Extract the [X, Y] coordinate from the center of the cell holding the provided text.  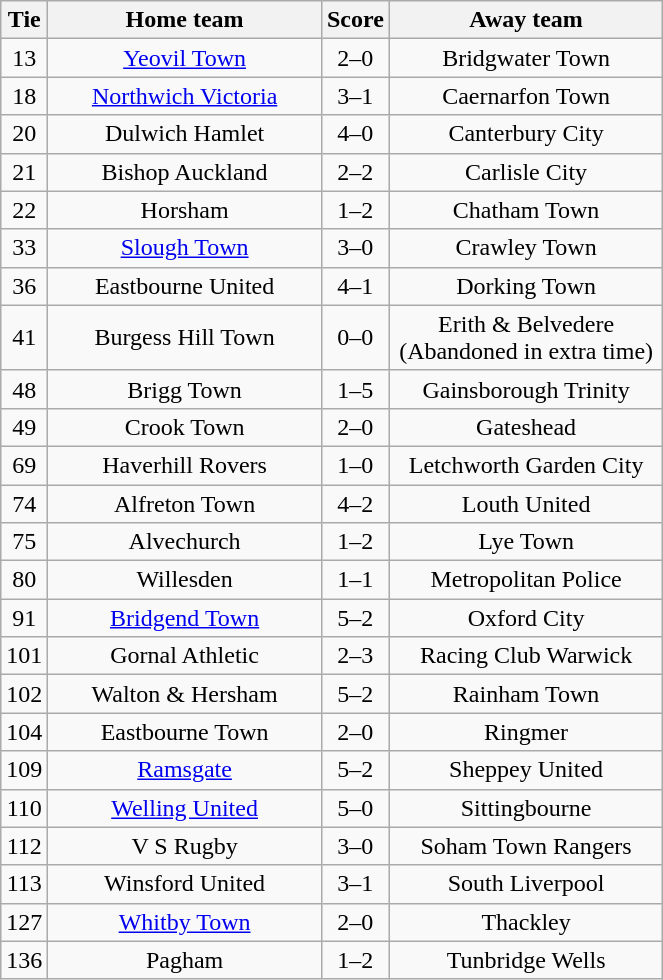
Crawley Town [526, 248]
Alvechurch [185, 542]
69 [24, 465]
Gateshead [526, 427]
Rainham Town [526, 694]
Score [355, 20]
Gornal Athletic [185, 656]
2–3 [355, 656]
91 [24, 618]
4–1 [355, 286]
Bridgend Town [185, 618]
4–2 [355, 503]
22 [24, 210]
South Liverpool [526, 884]
Yeovil Town [185, 58]
2–2 [355, 172]
Home team [185, 20]
109 [24, 770]
Thackley [526, 922]
Welling United [185, 808]
49 [24, 427]
Soham Town Rangers [526, 846]
Slough Town [185, 248]
13 [24, 58]
1–0 [355, 465]
Dulwich Hamlet [185, 134]
80 [24, 580]
Willesden [185, 580]
48 [24, 389]
Pagham [185, 960]
Sheppey United [526, 770]
113 [24, 884]
Haverhill Rovers [185, 465]
Horsham [185, 210]
Away team [526, 20]
110 [24, 808]
21 [24, 172]
Sittingbourne [526, 808]
Tie [24, 20]
Burgess Hill Town [185, 338]
Bridgwater Town [526, 58]
Eastbourne United [185, 286]
Tunbridge Wells [526, 960]
V S Rugby [185, 846]
Bishop Auckland [185, 172]
Lye Town [526, 542]
74 [24, 503]
101 [24, 656]
36 [24, 286]
127 [24, 922]
5–0 [355, 808]
112 [24, 846]
Metropolitan Police [526, 580]
Eastbourne Town [185, 732]
Winsford United [185, 884]
Ramsgate [185, 770]
0–0 [355, 338]
Erith & Belvedere (Abandoned in extra time) [526, 338]
Gainsborough Trinity [526, 389]
Dorking Town [526, 286]
Letchworth Garden City [526, 465]
75 [24, 542]
Northwich Victoria [185, 96]
Ringmer [526, 732]
Canterbury City [526, 134]
1–5 [355, 389]
20 [24, 134]
Carlisle City [526, 172]
102 [24, 694]
4–0 [355, 134]
41 [24, 338]
Oxford City [526, 618]
136 [24, 960]
Alfreton Town [185, 503]
1–1 [355, 580]
Caernarfon Town [526, 96]
Whitby Town [185, 922]
Brigg Town [185, 389]
104 [24, 732]
Crook Town [185, 427]
Walton & Hersham [185, 694]
Racing Club Warwick [526, 656]
Louth United [526, 503]
18 [24, 96]
Chatham Town [526, 210]
33 [24, 248]
